Identify which cell holds the provided text, then report its (x, y) central coordinate. 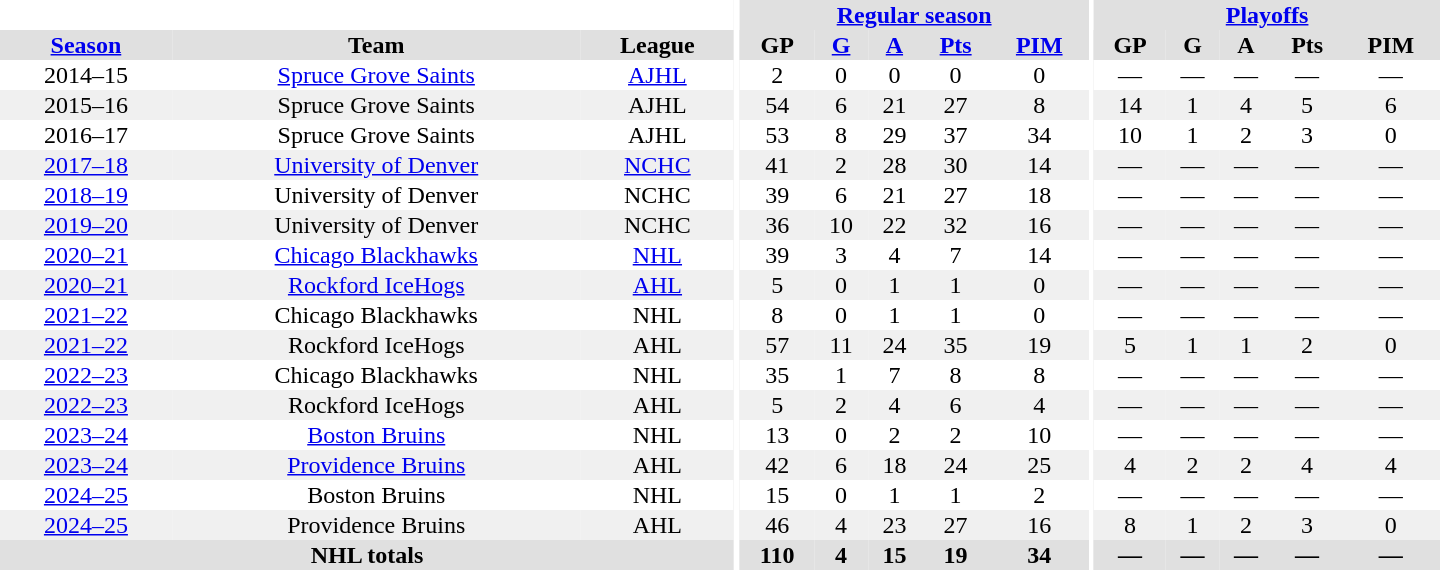
2018–19 (86, 195)
25 (1039, 465)
Team (376, 45)
110 (777, 555)
11 (840, 345)
23 (894, 525)
54 (777, 105)
2019–20 (86, 225)
NHL totals (367, 555)
36 (777, 225)
2014–15 (86, 75)
2016–17 (86, 135)
46 (777, 525)
37 (956, 135)
42 (777, 465)
53 (777, 135)
29 (894, 135)
2015–16 (86, 105)
Regular season (914, 15)
57 (777, 345)
30 (956, 165)
22 (894, 225)
2017–18 (86, 165)
Season (86, 45)
League (658, 45)
28 (894, 165)
Playoffs (1267, 15)
41 (777, 165)
32 (956, 225)
13 (777, 435)
